Determine the (x, y) coordinate at the center of the cell enclosing the given text.  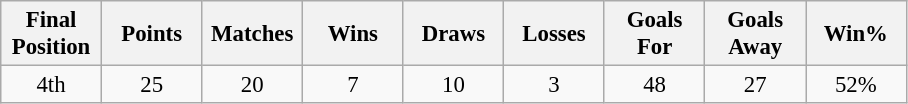
Draws (454, 34)
10 (454, 85)
7 (354, 85)
Losses (554, 34)
Goals Away (756, 34)
Wins (354, 34)
27 (756, 85)
48 (654, 85)
Win% (856, 34)
Final Position (52, 34)
Matches (252, 34)
52% (856, 85)
Points (152, 34)
4th (52, 85)
25 (152, 85)
3 (554, 85)
20 (252, 85)
Goals For (654, 34)
